Output the (x, y) coordinate of the center of the cell containing the given text.  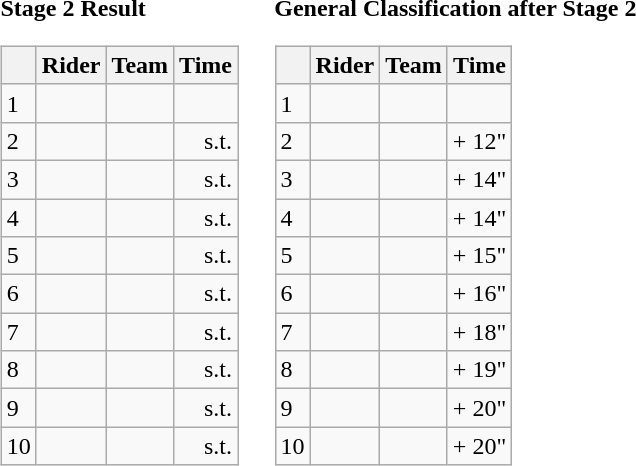
+ 12" (479, 141)
+ 18" (479, 332)
+ 19" (479, 370)
+ 15" (479, 256)
+ 16" (479, 294)
